Find where the given text appears and provide that cell's center as (X, Y) coordinate. 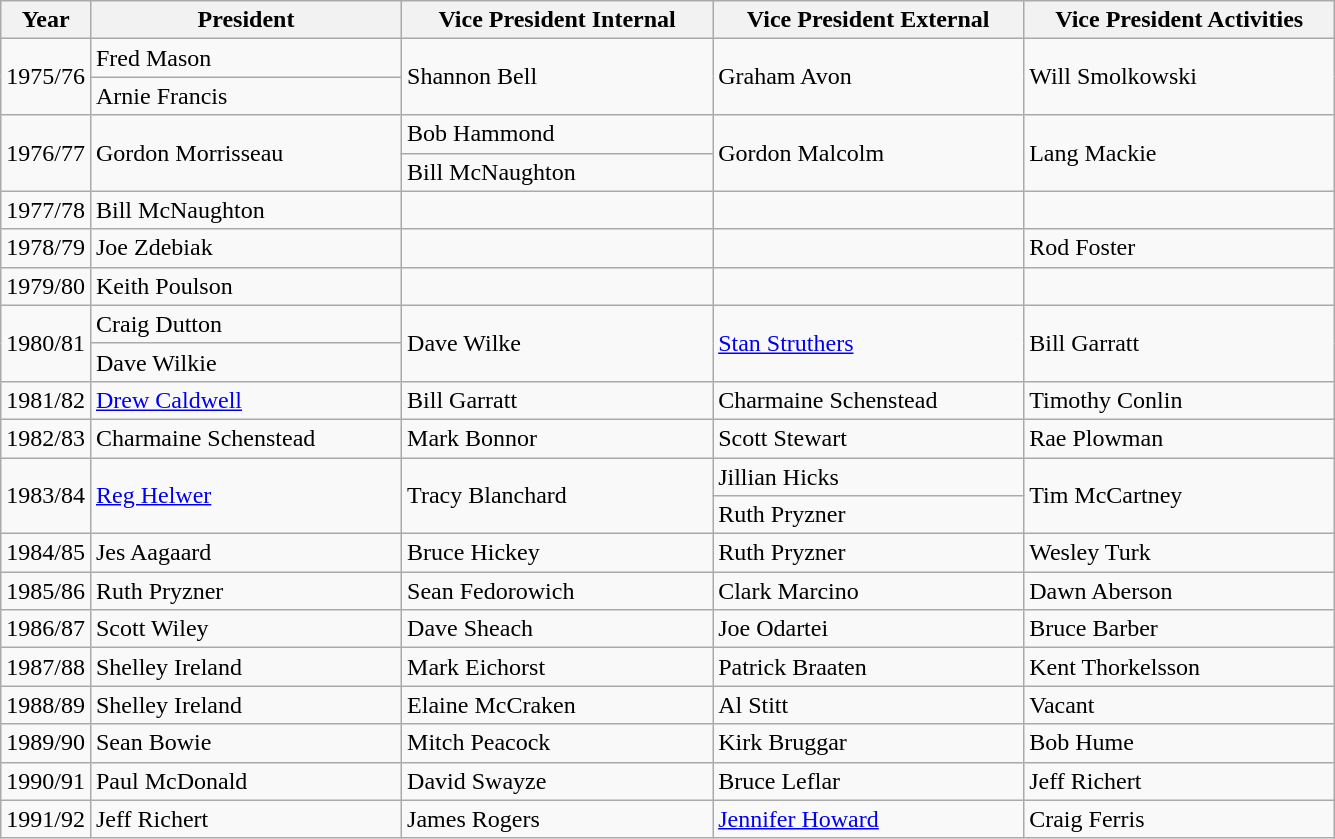
1977/78 (46, 210)
Keith Poulson (246, 286)
Tim McCartney (1180, 496)
Paul McDonald (246, 781)
Mark Eichorst (558, 667)
Craig Ferris (1180, 819)
Year (46, 20)
Gordon Malcolm (868, 153)
1978/79 (46, 248)
Arnie Francis (246, 96)
1983/84 (46, 496)
Bob Hammond (558, 134)
Dave Sheach (558, 629)
Gordon Morrisseau (246, 153)
Bob Hume (1180, 743)
Lang Mackie (1180, 153)
Dave Wilke (558, 343)
1975/76 (46, 77)
Bruce Leflar (868, 781)
Rae Plowman (1180, 438)
Joe Zdebiak (246, 248)
Dave Wilkie (246, 362)
1986/87 (46, 629)
Bruce Barber (1180, 629)
Drew Caldwell (246, 400)
David Swayze (558, 781)
Scott Stewart (868, 438)
Shannon Bell (558, 77)
Reg Helwer (246, 496)
1988/89 (46, 705)
Clark Marcino (868, 591)
1982/83 (46, 438)
1987/88 (46, 667)
Fred Mason (246, 58)
Vice President Activities (1180, 20)
Stan Struthers (868, 343)
1976/77 (46, 153)
Vice President Internal (558, 20)
Wesley Turk (1180, 553)
Kent Thorkelsson (1180, 667)
Al Stitt (868, 705)
Bruce Hickey (558, 553)
Kirk Bruggar (868, 743)
1985/86 (46, 591)
Jes Aagaard (246, 553)
Sean Bowie (246, 743)
James Rogers (558, 819)
Scott Wiley (246, 629)
1991/92 (46, 819)
Vice President External (868, 20)
Rod Foster (1180, 248)
Joe Odartei (868, 629)
1980/81 (46, 343)
Dawn Aberson (1180, 591)
1990/91 (46, 781)
President (246, 20)
1979/80 (46, 286)
Vacant (1180, 705)
Sean Fedorowich (558, 591)
Elaine McCraken (558, 705)
Tracy Blanchard (558, 496)
Graham Avon (868, 77)
1981/82 (46, 400)
Mitch Peacock (558, 743)
Will Smolkowski (1180, 77)
Patrick Braaten (868, 667)
Timothy Conlin (1180, 400)
Jennifer Howard (868, 819)
Mark Bonnor (558, 438)
1984/85 (46, 553)
1989/90 (46, 743)
Craig Dutton (246, 324)
Jillian Hicks (868, 477)
